Pinpoint the cell where the given text exists, returning its (x, y) midpoint coordinate. 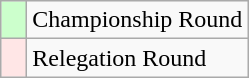
Championship Round (138, 20)
Relegation Round (138, 58)
